Return the (X, Y) coordinate for the center point of the cell that contains the specified text.  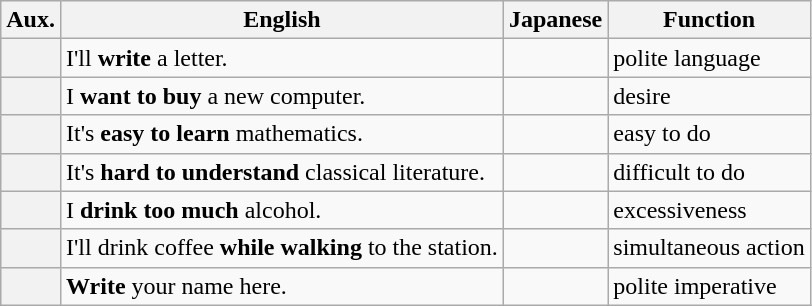
I'll write a letter. (282, 58)
difficult to do (709, 172)
Aux. (31, 20)
It's easy to learn mathematics. (282, 134)
easy to do (709, 134)
English (282, 20)
I drink too much alcohol. (282, 210)
polite imperative (709, 286)
Function (709, 20)
polite language (709, 58)
simultaneous action (709, 248)
Write your name here. (282, 286)
excessiveness (709, 210)
It's hard to understand classical literature. (282, 172)
Japanese (555, 20)
I'll drink coffee while walking to the station. (282, 248)
I want to buy a new computer. (282, 96)
desire (709, 96)
